For the text-containing cell, return its midpoint in [X, Y] coordinate format. 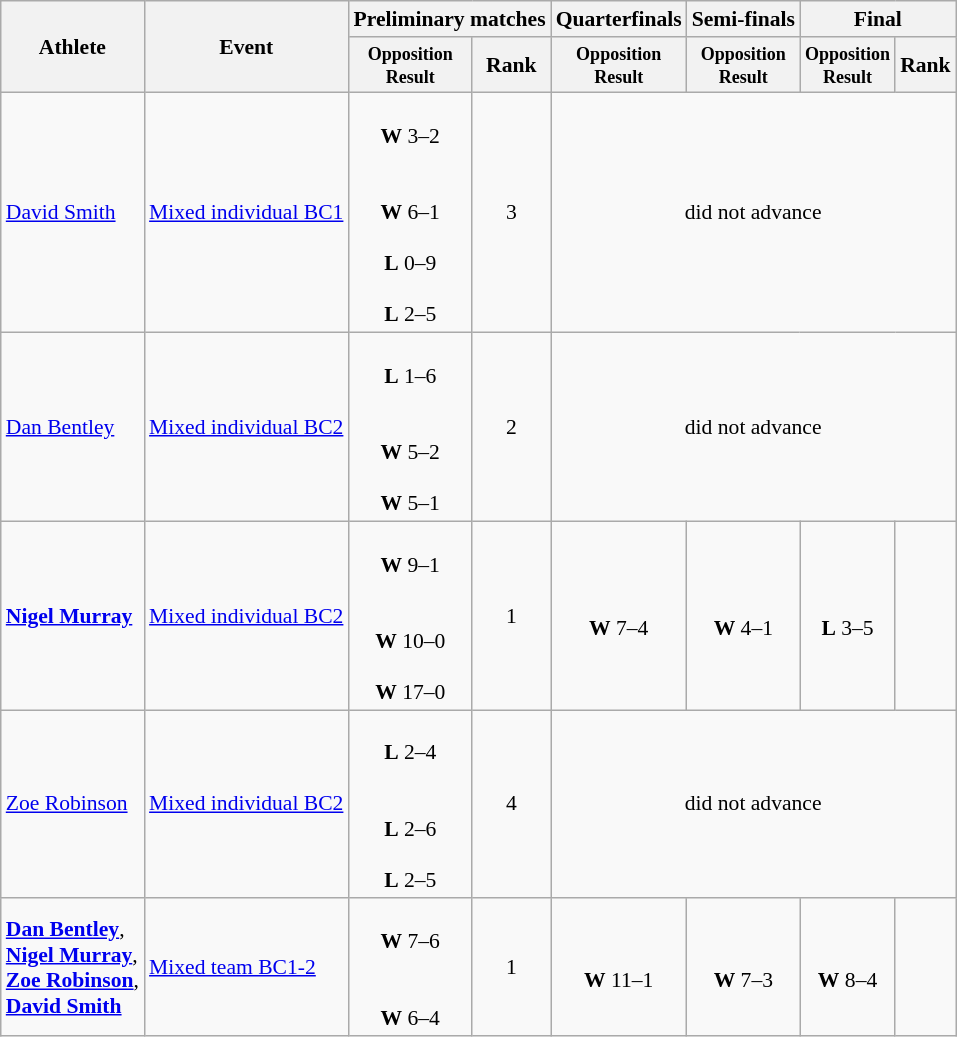
W 7–6W 6–4 [410, 968]
3 [512, 213]
L 2–4 L 2–6 L 2–5 [410, 804]
Semi-finals [744, 19]
W 3–2 W 6–1 L 0–9 L 2–5 [410, 213]
W 7–4 [619, 616]
L 3–5 [848, 616]
W 11–1 [619, 968]
David Smith [72, 213]
W 4–1 [744, 616]
L 1–6 W 5–2 W 5–1 [410, 428]
Event [246, 47]
Nigel Murray [72, 616]
W 8–4 [848, 968]
4 [512, 804]
Mixed team BC1-2 [246, 968]
Dan Bentley,Nigel Murray,Zoe Robinson,David Smith [72, 968]
Preliminary matches [449, 19]
2 [512, 428]
Athlete [72, 47]
Final [878, 19]
W 7–3 [744, 968]
W 9–1 W 10–0 W 17–0 [410, 616]
Mixed individual BC1 [246, 213]
Zoe Robinson [72, 804]
Dan Bentley [72, 428]
Quarterfinals [619, 19]
